Identify which cell holds the provided text, then report its [x, y] central coordinate. 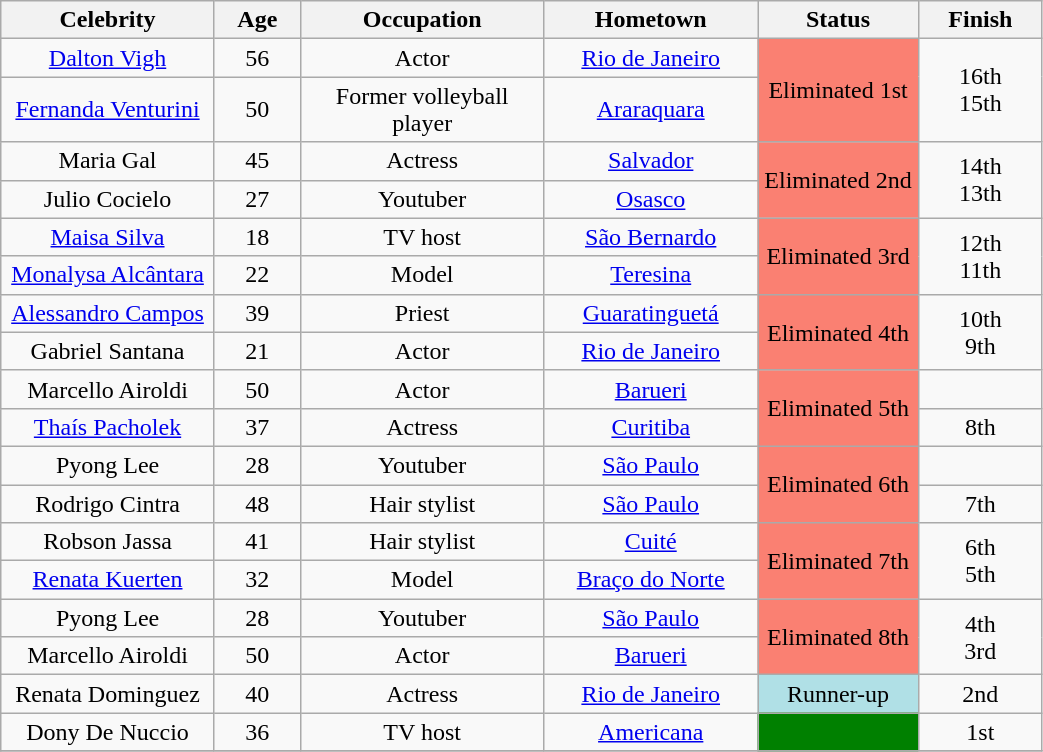
Monalysa Alcântara [108, 275]
Rodrigo Cintra [108, 503]
Guaratinguetá [651, 313]
Hometown [651, 20]
8th [981, 427]
São Bernardo [651, 237]
Alessandro Campos [108, 313]
Salvador [651, 161]
2nd [981, 694]
1st [981, 732]
Cuité [651, 542]
7th [981, 503]
Eliminated 4th [838, 332]
Thaís Pacholek [108, 427]
Occupation [422, 20]
Julio Cocielo [108, 199]
18 [257, 237]
Renata Dominguez [108, 694]
Curitiba [651, 427]
6th5th [981, 561]
4th3rd [981, 637]
Dalton Vigh [108, 58]
Eliminated 7th [838, 561]
Eliminated 2nd [838, 180]
37 [257, 427]
Age [257, 20]
27 [257, 199]
Americana [651, 732]
Eliminated 1st [838, 90]
Finish [981, 20]
Robson Jassa [108, 542]
Fernanda Venturini [108, 110]
Runner-up [838, 694]
Araraquara [651, 110]
16th15th [981, 90]
Eliminated 8th [838, 637]
Priest [422, 313]
56 [257, 58]
Braço do Norte [651, 580]
45 [257, 161]
41 [257, 542]
Eliminated 5th [838, 408]
Dony De Nuccio [108, 732]
48 [257, 503]
Eliminated 3rd [838, 256]
Eliminated 6th [838, 484]
Maria Gal [108, 161]
Osasco [651, 199]
Former volleyball player [422, 110]
10th9th [981, 332]
40 [257, 694]
21 [257, 351]
Teresina [651, 275]
Gabriel Santana [108, 351]
Maisa Silva [108, 237]
32 [257, 580]
Status [838, 20]
36 [257, 732]
12th11th [981, 256]
Celebrity [108, 20]
39 [257, 313]
14th13th [981, 180]
Renata Kuerten [108, 580]
22 [257, 275]
